Output the (X, Y) coordinate of the center of the cell containing the given text.  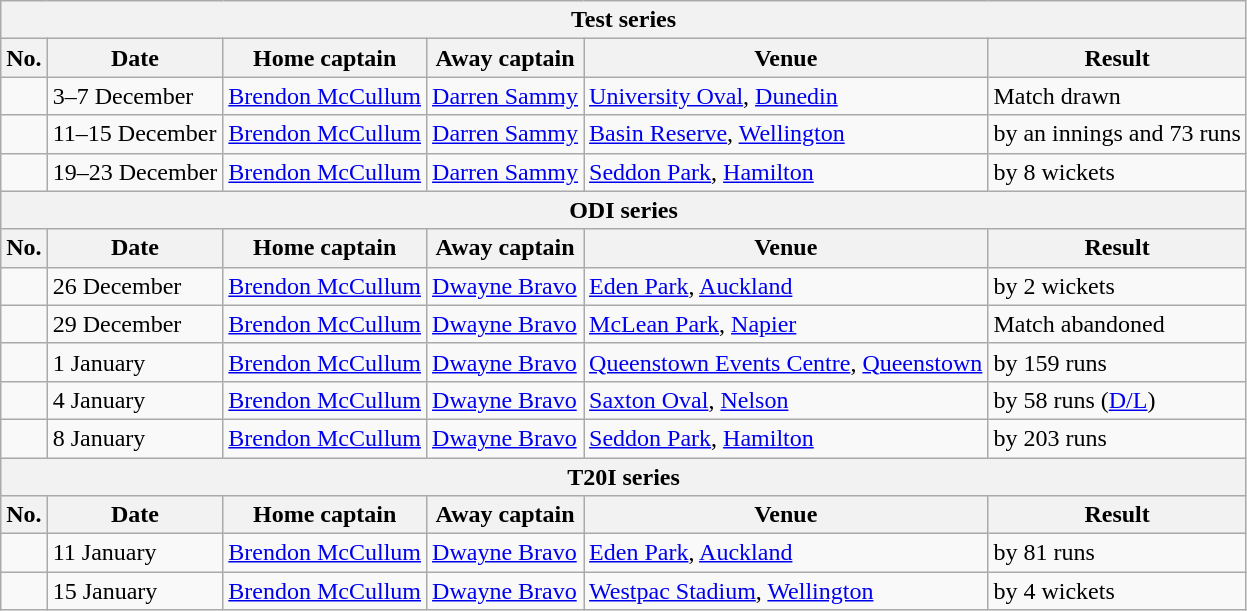
by 8 wickets (1117, 172)
Basin Reserve, Wellington (786, 134)
by 58 runs (D/L) (1117, 400)
by 81 runs (1117, 553)
University Oval, Dunedin (786, 96)
15 January (135, 591)
by 203 runs (1117, 438)
by an innings and 73 runs (1117, 134)
Test series (624, 20)
by 4 wickets (1117, 591)
Saxton Oval, Nelson (786, 400)
Match abandoned (1117, 324)
3–7 December (135, 96)
1 January (135, 362)
11–15 December (135, 134)
McLean Park, Napier (786, 324)
ODI series (624, 210)
8 January (135, 438)
Match drawn (1117, 96)
4 January (135, 400)
Westpac Stadium, Wellington (786, 591)
by 2 wickets (1117, 286)
11 January (135, 553)
26 December (135, 286)
by 159 runs (1117, 362)
19–23 December (135, 172)
29 December (135, 324)
Queenstown Events Centre, Queenstown (786, 362)
T20I series (624, 477)
